Determine the (x, y) coordinate at the center of the cell enclosing the given text.  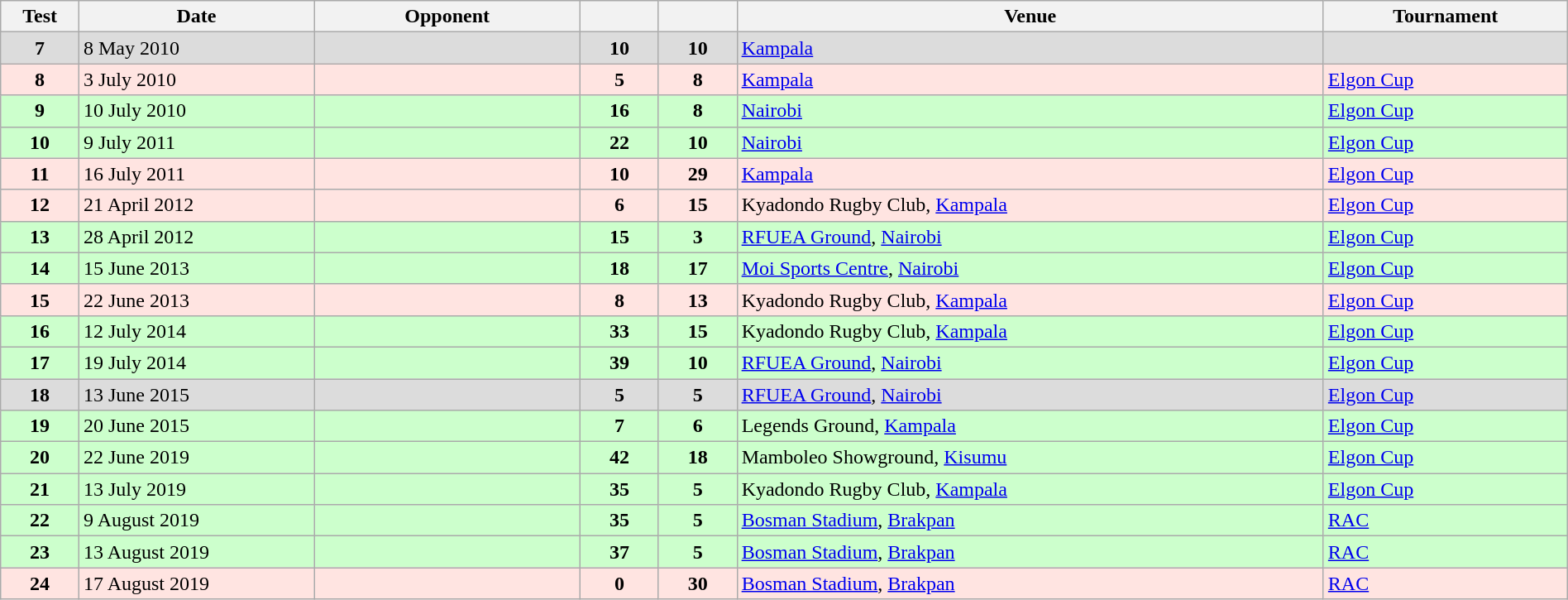
28 April 2012 (196, 237)
19 July 2014 (196, 362)
39 (620, 362)
Tournament (1446, 17)
Date (196, 17)
Test (40, 17)
Legends Ground, Kampala (1030, 426)
37 (620, 552)
22 June 2013 (196, 300)
24 (40, 583)
Opponent (447, 17)
Venue (1030, 17)
13 June 2015 (196, 395)
22 June 2019 (196, 458)
29 (698, 174)
3 (698, 237)
30 (698, 583)
8 May 2010 (196, 48)
17 August 2019 (196, 583)
9 August 2019 (196, 521)
21 April 2012 (196, 205)
12 July 2014 (196, 331)
Mamboleo Showground, Kisumu (1030, 458)
9 (40, 111)
13 July 2019 (196, 489)
14 (40, 268)
9 July 2011 (196, 142)
Moi Sports Centre, Nairobi (1030, 268)
42 (620, 458)
19 (40, 426)
0 (620, 583)
11 (40, 174)
21 (40, 489)
15 June 2013 (196, 268)
3 July 2010 (196, 79)
13 August 2019 (196, 552)
23 (40, 552)
10 July 2010 (196, 111)
12 (40, 205)
20 June 2015 (196, 426)
20 (40, 458)
16 July 2011 (196, 174)
33 (620, 331)
